Determine the (X, Y) coordinate at the center of the cell enclosing the given text.  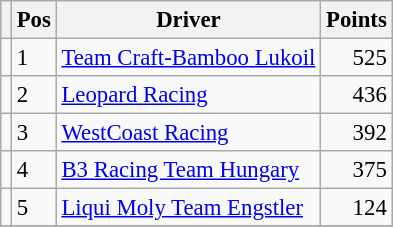
5 (34, 208)
Liqui Moly Team Engstler (188, 208)
Pos (34, 20)
124 (356, 208)
525 (356, 58)
1 (34, 58)
392 (356, 133)
4 (34, 170)
Team Craft-Bamboo Lukoil (188, 58)
Driver (188, 20)
B3 Racing Team Hungary (188, 170)
WestCoast Racing (188, 133)
436 (356, 95)
Points (356, 20)
3 (34, 133)
375 (356, 170)
2 (34, 95)
Leopard Racing (188, 95)
